Return [x, y] of the center of cell containing provided text 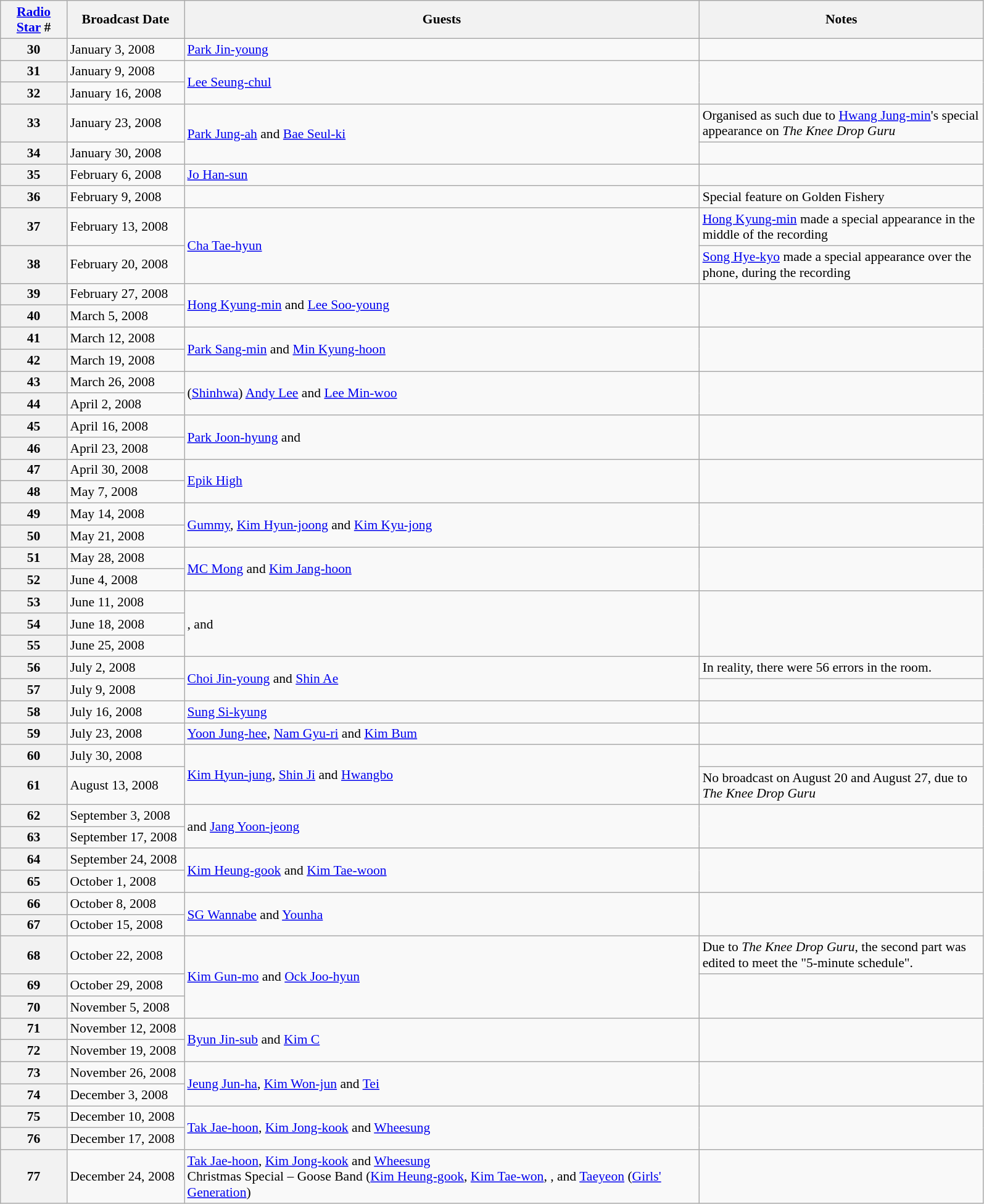
May 28, 2008 [125, 558]
May 14, 2008 [125, 514]
39 [34, 294]
November 12, 2008 [125, 1029]
April 30, 2008 [125, 470]
67 [34, 925]
70 [34, 1007]
54 [34, 624]
March 12, 2008 [125, 339]
66 [34, 904]
June 4, 2008 [125, 580]
, and [442, 624]
Hong Kyung-min made a special appearance in the middle of the recording [841, 227]
September 17, 2008 [125, 838]
October 29, 2008 [125, 985]
37 [34, 227]
Organised as such due to Hwang Jung-min's special appearance on The Knee Drop Guru [841, 123]
March 5, 2008 [125, 316]
51 [34, 558]
and Jang Yoon-jeong [442, 827]
February 9, 2008 [125, 197]
44 [34, 405]
53 [34, 602]
38 [34, 264]
January 30, 2008 [125, 153]
December 24, 2008 [125, 1177]
52 [34, 580]
48 [34, 492]
October 1, 2008 [125, 881]
September 3, 2008 [125, 815]
October 15, 2008 [125, 925]
April 23, 2008 [125, 448]
In reality, there were 56 errors in the room. [841, 668]
July 23, 2008 [125, 734]
November 19, 2008 [125, 1051]
62 [34, 815]
Gummy, Kim Hyun-joong and Kim Kyu-jong [442, 526]
Tak Jae-hoon, Kim Jong-kook and Wheesung Christmas Special – Goose Band (Kim Heung-gook, Kim Tae-won, , and Taeyeon (Girls' Generation) [442, 1177]
July 2, 2008 [125, 668]
64 [34, 860]
SG Wannabe and Younha [442, 914]
Choi Jin-young and Shin Ae [442, 678]
Kim Gun-mo and Ock Joo-hyun [442, 977]
77 [34, 1177]
January 9, 2008 [125, 72]
MC Mong and Kim Jang-hoon [442, 569]
76 [34, 1139]
40 [34, 316]
73 [34, 1073]
June 25, 2008 [125, 646]
April 16, 2008 [125, 426]
Park Jin-young [442, 49]
47 [34, 470]
June 18, 2008 [125, 624]
February 27, 2008 [125, 294]
50 [34, 536]
January 23, 2008 [125, 123]
September 24, 2008 [125, 860]
June 11, 2008 [125, 602]
Special feature on Golden Fishery [841, 197]
71 [34, 1029]
49 [34, 514]
November 26, 2008 [125, 1073]
61 [34, 786]
February 13, 2008 [125, 227]
February 20, 2008 [125, 264]
59 [34, 734]
October 22, 2008 [125, 955]
Song Hye-kyo made a special appearance over the phone, during the recording [841, 264]
63 [34, 838]
65 [34, 881]
December 10, 2008 [125, 1117]
April 2, 2008 [125, 405]
November 5, 2008 [125, 1007]
July 16, 2008 [125, 712]
Broadcast Date [125, 20]
Yoon Jung-hee, Nam Gyu-ri and Kim Bum [442, 734]
February 6, 2008 [125, 175]
Tak Jae-hoon, Kim Jong-kook and Wheesung [442, 1128]
Notes [841, 20]
35 [34, 175]
July 30, 2008 [125, 756]
56 [34, 668]
72 [34, 1051]
December 3, 2008 [125, 1095]
Jo Han-sun [442, 175]
July 9, 2008 [125, 690]
Jeung Jun-ha, Kim Won-jun and Tei [442, 1084]
Lee Seung-chul [442, 83]
57 [34, 690]
Park Joon-hyung and [442, 437]
March 26, 2008 [125, 382]
46 [34, 448]
33 [34, 123]
December 17, 2008 [125, 1139]
Park Jung-ah and Bae Seul-ki [442, 134]
75 [34, 1117]
Kim Hyun-jung, Shin Ji and Hwangbo [442, 775]
60 [34, 756]
43 [34, 382]
Due to The Knee Drop Guru, the second part was edited to meet the "5-minute schedule". [841, 955]
October 8, 2008 [125, 904]
May 7, 2008 [125, 492]
(Shinhwa) Andy Lee and Lee Min-woo [442, 394]
Epik High [442, 481]
58 [34, 712]
Radio Star # [34, 20]
Cha Tae-hyun [442, 245]
32 [34, 94]
March 19, 2008 [125, 360]
31 [34, 72]
Byun Jin-sub and Kim C [442, 1040]
45 [34, 426]
Guests [442, 20]
68 [34, 955]
55 [34, 646]
Hong Kyung-min and Lee Soo-young [442, 305]
Sung Si-kyung [442, 712]
Park Sang-min and Min Kyung-hoon [442, 349]
36 [34, 197]
May 21, 2008 [125, 536]
41 [34, 339]
42 [34, 360]
January 16, 2008 [125, 94]
January 3, 2008 [125, 49]
No broadcast on August 20 and August 27, due to The Knee Drop Guru [841, 786]
69 [34, 985]
34 [34, 153]
Kim Heung-gook and Kim Tae-woon [442, 871]
August 13, 2008 [125, 786]
74 [34, 1095]
30 [34, 49]
